Extract the [X, Y] coordinate from the center of the cell holding the provided text.  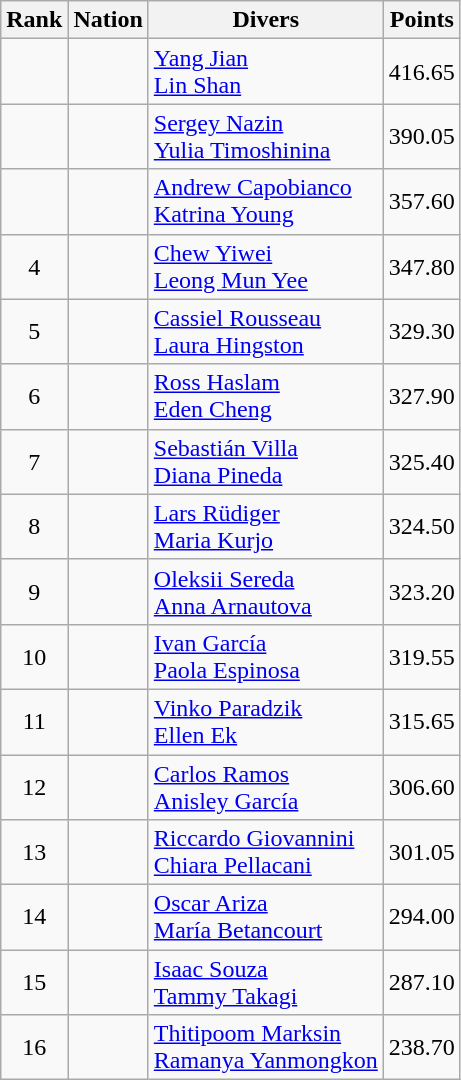
16 [34, 1048]
Oleksii SeredaAnna Arnautova [266, 592]
306.60 [422, 786]
Lars RüdigerMaria Kurjo [266, 526]
Thitipoom MarksinRamanya Yanmongkon [266, 1048]
329.30 [422, 332]
319.55 [422, 656]
5 [34, 332]
14 [34, 918]
8 [34, 526]
11 [34, 722]
Yang JianLin Shan [266, 72]
323.20 [422, 592]
6 [34, 396]
Sebastián VillaDiana Pineda [266, 462]
Oscar ArizaMaría Betancourt [266, 918]
4 [34, 266]
Chew YiweiLeong Mun Yee [266, 266]
7 [34, 462]
Riccardo GiovanniniChiara Pellacani [266, 852]
357.60 [422, 202]
294.00 [422, 918]
9 [34, 592]
Divers [266, 20]
315.65 [422, 722]
327.90 [422, 396]
Cassiel RousseauLaura Hingston [266, 332]
Isaac SouzaTammy Takagi [266, 982]
390.05 [422, 136]
Nation [108, 20]
12 [34, 786]
325.40 [422, 462]
Sergey NazinYulia Timoshinina [266, 136]
10 [34, 656]
301.05 [422, 852]
Rank [34, 20]
324.50 [422, 526]
238.70 [422, 1048]
Ivan GarcíaPaola Espinosa [266, 656]
416.65 [422, 72]
Points [422, 20]
Ross HaslamEden Cheng [266, 396]
Carlos RamosAnisley García [266, 786]
347.80 [422, 266]
15 [34, 982]
Andrew CapobiancoKatrina Young [266, 202]
287.10 [422, 982]
13 [34, 852]
Vinko ParadzikEllen Ek [266, 722]
